Capture the cell that displays the provided text and extract its [x, y] central coordinate. 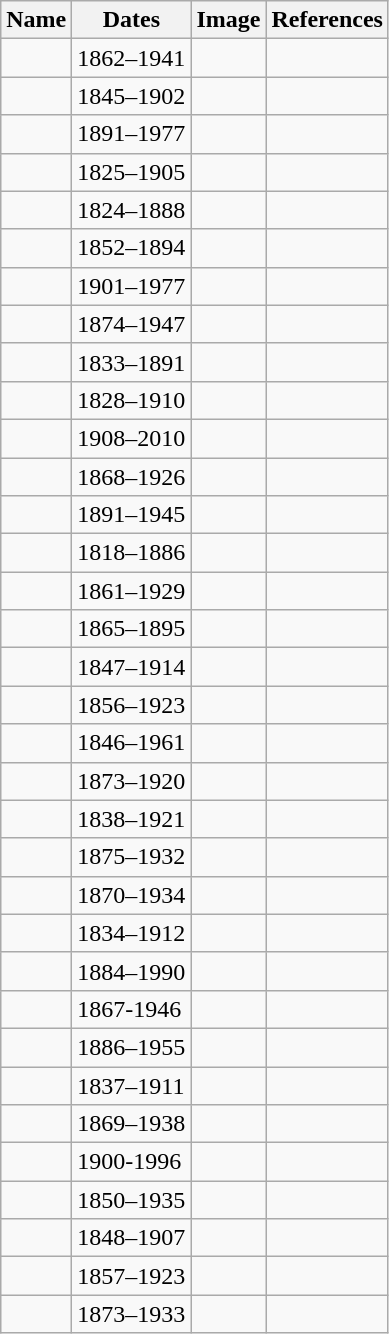
1874–1947 [132, 324]
1846–1961 [132, 743]
1884–1990 [132, 971]
1852–1894 [132, 248]
1837–1911 [132, 1085]
1818–1886 [132, 553]
1861–1929 [132, 591]
1824–1888 [132, 210]
1886–1955 [132, 1047]
1891–1977 [132, 134]
1845–1902 [132, 96]
1848–1907 [132, 1238]
1901–1977 [132, 286]
1825–1905 [132, 172]
1891–1945 [132, 515]
Name [36, 20]
1908–2010 [132, 438]
1900-1996 [132, 1162]
1834–1912 [132, 933]
Dates [132, 20]
1838–1921 [132, 819]
1868–1926 [132, 477]
1875–1932 [132, 857]
1833–1891 [132, 362]
1867-1946 [132, 1009]
Image [228, 20]
1856–1923 [132, 705]
1873–1920 [132, 781]
1850–1935 [132, 1200]
1865–1895 [132, 629]
1857–1923 [132, 1276]
1873–1933 [132, 1314]
References [328, 20]
1828–1910 [132, 400]
1869–1938 [132, 1124]
1862–1941 [132, 58]
1870–1934 [132, 895]
1847–1914 [132, 667]
